Scan for the cell matching the given text and deliver its (x, y) coordinate at center. 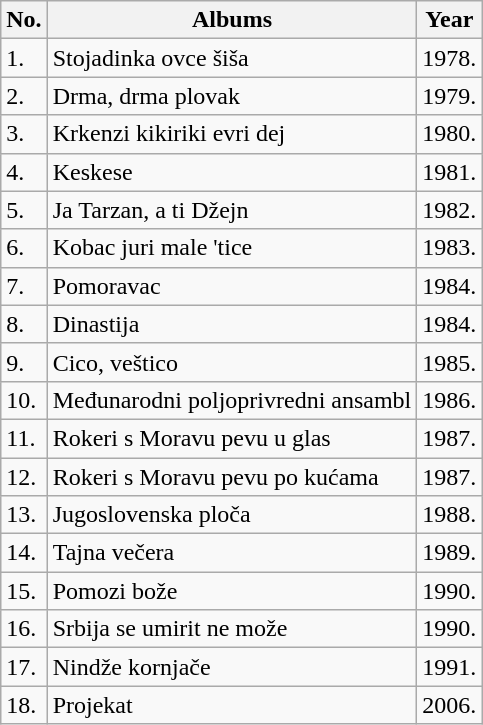
11. (24, 438)
6. (24, 248)
Projekat (232, 705)
Tajna večera (232, 553)
1989. (450, 553)
Međunarodni poljoprivredni ansambl (232, 400)
16. (24, 629)
1982. (450, 210)
Year (450, 20)
2. (24, 96)
No. (24, 20)
1986. (450, 400)
3. (24, 134)
1988. (450, 515)
5. (24, 210)
14. (24, 553)
2006. (450, 705)
Cico, veštico (232, 362)
Rokeri s Moravu pevu po kućama (232, 477)
7. (24, 286)
Stojadinka ovce šiša (232, 58)
1983. (450, 248)
1981. (450, 172)
1. (24, 58)
Keskese (232, 172)
Albums (232, 20)
12. (24, 477)
Ja Tarzan, a ti Džejn (232, 210)
1980. (450, 134)
Krkenzi kikiriki evri dej (232, 134)
Pomozi bože (232, 591)
10. (24, 400)
17. (24, 667)
9. (24, 362)
1985. (450, 362)
Srbija se umirit ne može (232, 629)
Rokeri s Moravu pevu u glas (232, 438)
4. (24, 172)
Drma, drma plovak (232, 96)
18. (24, 705)
1978. (450, 58)
8. (24, 324)
13. (24, 515)
Kobac juri male 'tice (232, 248)
Nindže kornjače (232, 667)
15. (24, 591)
1991. (450, 667)
Pomoravac (232, 286)
Jugoslovenska ploča (232, 515)
Dinastija (232, 324)
1979. (450, 96)
